Determine the [X, Y] coordinate at the center of the cell enclosing the given text.  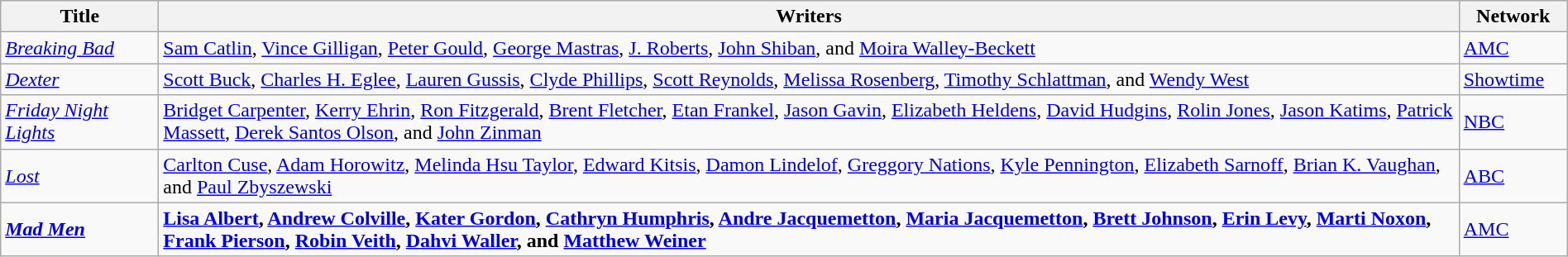
Friday Night Lights [79, 122]
Showtime [1513, 79]
Title [79, 17]
Dexter [79, 79]
Lost [79, 175]
Writers [809, 17]
ABC [1513, 175]
Scott Buck, Charles H. Eglee, Lauren Gussis, Clyde Phillips, Scott Reynolds, Melissa Rosenberg, Timothy Schlattman, and Wendy West [809, 79]
Breaking Bad [79, 48]
Sam Catlin, Vince Gilligan, Peter Gould, George Mastras, J. Roberts, John Shiban, and Moira Walley-Beckett [809, 48]
Network [1513, 17]
NBC [1513, 122]
Mad Men [79, 230]
